Scan for the cell matching the given text and deliver its [x, y] coordinate at center. 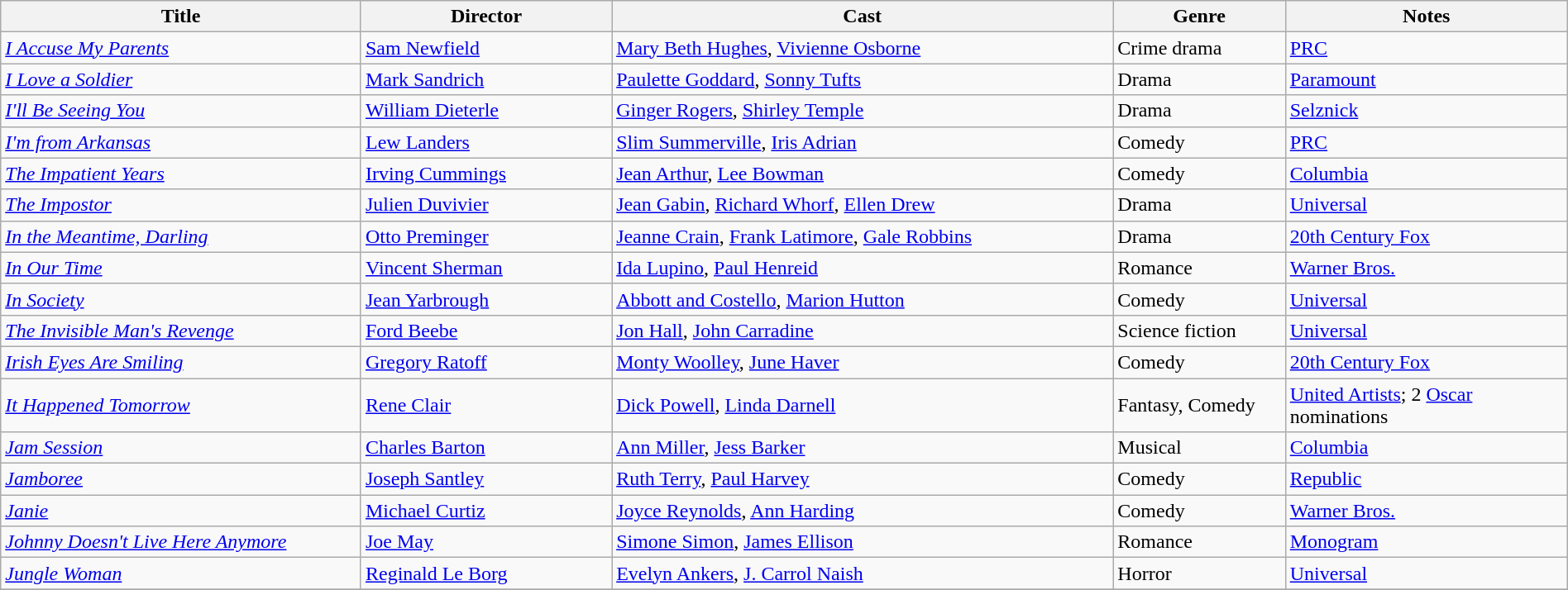
Mark Sandrich [486, 79]
Jean Gabin, Richard Whorf, Ellen Drew [863, 205]
Johnny Doesn't Live Here Anymore [181, 542]
Simone Simon, James Ellison [863, 542]
Republic [1426, 479]
Jean Arthur, Lee Bowman [863, 174]
Joe May [486, 542]
Title [181, 17]
Ford Beebe [486, 331]
The Invisible Man's Revenge [181, 331]
I'll Be Seeing You [181, 111]
Joseph Santley [486, 479]
Abbott and Costello, Marion Hutton [863, 299]
In Our Time [181, 268]
Science fiction [1199, 331]
Jon Hall, John Carradine [863, 331]
Irving Cummings [486, 174]
Irish Eyes Are Smiling [181, 362]
Sam Newfield [486, 48]
Monty Woolley, June Haver [863, 362]
Ginger Rogers, Shirley Temple [863, 111]
Fantasy, Comedy [1199, 405]
Ann Miller, Jess Barker [863, 448]
Musical [1199, 448]
Otto Preminger [486, 236]
Gregory Ratoff [486, 362]
Paulette Goddard, Sonny Tufts [863, 79]
The Impatient Years [181, 174]
I Accuse My Parents [181, 48]
William Dieterle [486, 111]
Paramount [1426, 79]
Monogram [1426, 542]
It Happened Tomorrow [181, 405]
United Artists; 2 Oscar nominations [1426, 405]
In Society [181, 299]
Genre [1199, 17]
Jean Yarbrough [486, 299]
Jam Session [181, 448]
Lew Landers [486, 142]
Evelyn Ankers, J. Carrol Naish [863, 573]
Selznick [1426, 111]
Vincent Sherman [486, 268]
Jungle Woman [181, 573]
Julien Duvivier [486, 205]
Slim Summerville, Iris Adrian [863, 142]
Mary Beth Hughes, Vivienne Osborne [863, 48]
Joyce Reynolds, Ann Harding [863, 511]
Jamboree [181, 479]
Rene Clair [486, 405]
Cast [863, 17]
Jeanne Crain, Frank Latimore, Gale Robbins [863, 236]
I'm from Arkansas [181, 142]
Charles Barton [486, 448]
Horror [1199, 573]
In the Meantime, Darling [181, 236]
I Love a Soldier [181, 79]
The Impostor [181, 205]
Michael Curtiz [486, 511]
Crime drama [1199, 48]
Director [486, 17]
Ruth Terry, Paul Harvey [863, 479]
Reginald Le Borg [486, 573]
Dick Powell, Linda Darnell [863, 405]
Ida Lupino, Paul Henreid [863, 268]
Janie [181, 511]
Notes [1426, 17]
